Identify which cell holds the provided text, then report its (X, Y) central coordinate. 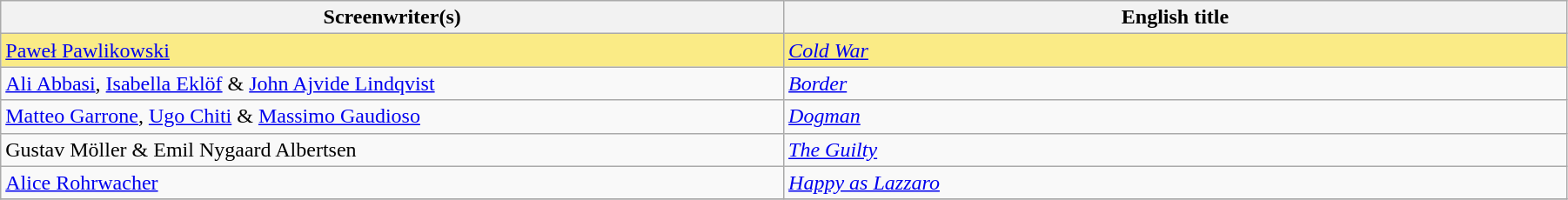
The Guilty (1176, 150)
Paweł Pawlikowski (392, 50)
Ali Abbasi, Isabella Eklöf & John Ajvide Lindqvist (392, 83)
English title (1176, 17)
Alice Rohrwacher (392, 183)
Screenwriter(s) (392, 17)
Matteo Garrone, Ugo Chiti & Massimo Gaudioso (392, 117)
Cold War (1176, 50)
Dogman (1176, 117)
Border (1176, 83)
Happy as Lazzaro (1176, 183)
Gustav Möller & Emil Nygaard Albertsen (392, 150)
